Detect which cell encompasses the target text, then output its (x, y) center coordinate. 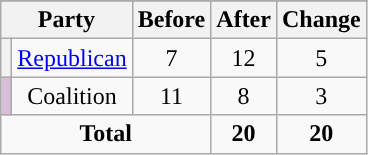
Change (321, 20)
3 (321, 96)
Party (66, 20)
11 (172, 96)
After (244, 20)
5 (321, 58)
Coalition (72, 96)
Before (172, 20)
8 (244, 96)
7 (172, 58)
Total (106, 134)
Republican (72, 58)
12 (244, 58)
